Locate the cell with the specified text and output its [X, Y] center coordinate. 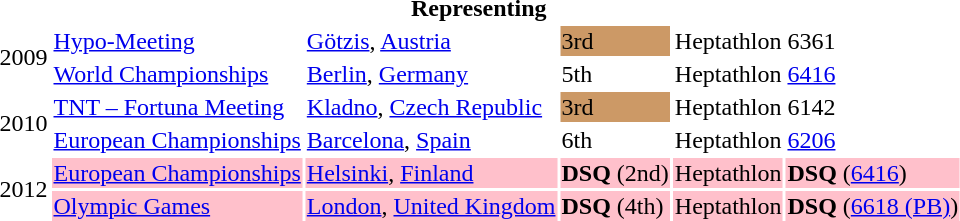
6361 [873, 41]
Barcelona, Spain [431, 140]
Hypo-Meeting [177, 41]
DSQ (6618 (PB)) [873, 206]
Olympic Games [177, 206]
6416 [873, 74]
Helsinki, Finland [431, 173]
London, United Kingdom [431, 206]
6206 [873, 140]
Berlin, Germany [431, 74]
World Championships [177, 74]
DSQ (6416) [873, 173]
TNT – Fortuna Meeting [177, 107]
5th [615, 74]
Kladno, Czech Republic [431, 107]
6142 [873, 107]
DSQ (2nd) [615, 173]
6th [615, 140]
Götzis, Austria [431, 41]
DSQ (4th) [615, 206]
